Capture the cell that displays the provided text and extract its [X, Y] central coordinate. 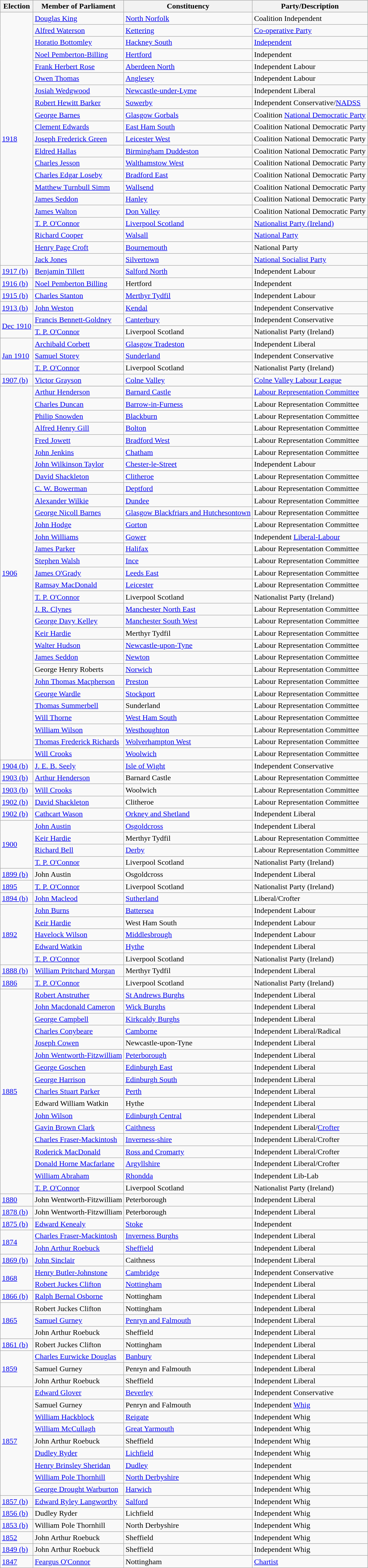
1904 (b) [17, 766]
James Parker [78, 549]
Glasgow Tradeston [188, 344]
Cathcart Wason [78, 814]
Fred Jowett [78, 440]
Harwich [188, 1489]
Wick Burghs [188, 1007]
Liberal/Crofter [310, 898]
Battersea [188, 910]
1857 [17, 1441]
Alfred Henry Gill [78, 428]
Edinburgh Central [188, 1115]
Havelock Wilson [78, 935]
Thomas Frederick Richards [78, 742]
Norwich [188, 669]
1868 [17, 1278]
Horatio Bottomley [78, 42]
Colne Valley Labour League [310, 380]
Gorton [188, 525]
1895 [17, 886]
1907 (b) [17, 380]
John Thomas Macpherson [78, 681]
Gavin Brown Clark [78, 1128]
Independent Liberal/Radical [310, 1031]
Party/Description [310, 6]
Chartist [310, 1562]
Owen Thomas [78, 79]
Hanley [188, 199]
William Wilson [78, 730]
Election [17, 6]
1906 [17, 573]
Leicester West [188, 139]
Salford [188, 1501]
Don Valley [188, 211]
Robert Anstruther [78, 995]
Leicester [188, 585]
Stephen Walsh [78, 561]
Argyllshire [188, 1164]
Alfred Waterson [78, 30]
Camborne [188, 1031]
1913 (b) [17, 308]
Noel Pemberton-Billing [78, 54]
Charles Stuart Parker [78, 1091]
Stoke [188, 1224]
1849 (b) [17, 1550]
Jack Jones [78, 259]
Newcastle-under-Lyme [188, 91]
Edward William Watkin [78, 1103]
Glasgow Gorbals [188, 115]
Independent Conservative/NADSS [310, 103]
Dundee [188, 500]
Walter Hudson [78, 645]
John Weston [78, 308]
Thomas Summerbell [78, 705]
Joseph Cowen [78, 1043]
1853 (b) [17, 1526]
Halifax [188, 549]
Edinburgh South [188, 1079]
1847 [17, 1562]
1900 [17, 844]
1888 (b) [17, 971]
George Henry Roberts [78, 669]
John Burns [78, 910]
Inverness Burghs [188, 1236]
1857 (b) [17, 1501]
1916 (b) [17, 284]
1886 [17, 983]
1856 (b) [17, 1514]
George Nicoll Barnes [78, 513]
Will Thorne [78, 717]
Eldred Hallas [78, 151]
Stockport [188, 693]
Derby [188, 850]
Edward Kenealy [78, 1224]
Matthew Turnbull Simm [78, 187]
Richard Cooper [78, 235]
Constituency [188, 6]
Edward Glover [78, 1393]
St Andrews Burghs [188, 995]
1899 (b) [17, 874]
Dudley [188, 1465]
Bradford East [188, 175]
Jan 1910 [17, 356]
Great Yarmouth [188, 1429]
John Williams [78, 537]
Charles Jesson [78, 163]
Silvertown [188, 259]
John Jenkins [78, 452]
Wallsend [188, 187]
William Hackblock [78, 1417]
Charles Edgar Loseby [78, 175]
1894 (b) [17, 898]
1865 [17, 1321]
Coalition Independent [310, 18]
Frank Herbert Rose [78, 67]
Orkney and Shetland [188, 814]
Middlesbrough [188, 935]
Kendal [188, 308]
1918 [17, 139]
Charles Eurwicke Douglas [78, 1357]
Joseph Frederick Green [78, 139]
Victor Grayson [78, 380]
Barrow-in-Furness [188, 404]
North Norfolk [188, 18]
Co-operative Party [310, 30]
Richard Bell [78, 850]
Philip Snowden [78, 416]
George Goschen [78, 1067]
James O'Grady [78, 573]
Leeds East [188, 573]
1878 (b) [17, 1212]
1852 [17, 1538]
1917 (b) [17, 271]
Edward Ryley Langworthy [78, 1501]
John Wilson [78, 1115]
Donald Horne Macfarlane [78, 1164]
Anglesey [188, 79]
Cambridge [188, 1272]
Henry Page Croft [78, 247]
1875 (b) [17, 1224]
1880 [17, 1200]
Bradford West [188, 440]
John Macleod [78, 898]
William McCullagh [78, 1429]
Kirkcaldy Burghs [188, 1019]
1874 [17, 1242]
Walsall [188, 235]
Independent Lib-Lab [310, 1176]
Preston [188, 681]
Charles Duncan [78, 404]
1866 (b) [17, 1296]
1915 (b) [17, 296]
Alexander Wilkie [78, 500]
Benjamin Tillett [78, 271]
Newton [188, 657]
J. R. Clynes [78, 609]
Chester-le-Street [188, 464]
Francis Bennett-Goldney [78, 320]
George Wardle [78, 693]
Henry Brinsley Sheridan [78, 1465]
Ralph Bernal Osborne [78, 1296]
Robert Hewitt Barker [78, 103]
Inverness-shire [188, 1140]
Deptford [188, 488]
Noel Pemberton Billing [78, 284]
Bolton [188, 428]
Samuel Storey [78, 356]
Birmingham Duddeston [188, 151]
Walthamstow West [188, 163]
Sowerby [188, 103]
Blackburn [188, 416]
National Socialist Party [310, 259]
Feargus O'Connor [78, 1562]
Aberdeen North [188, 67]
Westhoughton [188, 730]
Rhondda [188, 1176]
1885 [17, 1092]
Chatham [188, 452]
C. W. Bowerman [78, 488]
Henry Butler-Johnstone [78, 1272]
George Harrison [78, 1079]
Canterbury [188, 320]
Gower [188, 537]
William Pritchard Morgan [78, 971]
Clement Edwards [78, 127]
George Davy Kelley [78, 621]
Beverley [188, 1393]
Salford North [188, 271]
James Walton [78, 211]
John Wilkinson Taylor [78, 464]
Charles Conybeare [78, 1031]
Independent Liberal-Labour [310, 537]
Wolverhampton West [188, 742]
Edinburgh East [188, 1067]
Reigate [188, 1417]
1869 (b) [17, 1260]
Edward Watkin [78, 947]
Douglas King [78, 18]
Hackney South [188, 42]
George Barnes [78, 115]
Manchester North East [188, 609]
George Drought Warburton [78, 1489]
Ince [188, 561]
Roderick MacDonald [78, 1152]
Isle of Wight [188, 766]
Glasgow Blackfriars and Hutchesontown [188, 513]
Charles Stanton [78, 296]
1892 [17, 934]
1861 (b) [17, 1345]
Dec 1910 [17, 326]
John Hodge [78, 525]
Sutherland [188, 898]
Archibald Corbett [78, 344]
Josiah Wedgwood [78, 91]
John Macdonald Cameron [78, 1007]
John Sinclair [78, 1260]
J. E. B. Seely [78, 766]
Kettering [188, 30]
Ramsay MacDonald [78, 585]
William Abraham [78, 1176]
Colne Valley [188, 380]
East Ham South [188, 127]
Bournemouth [188, 247]
Manchester South West [188, 621]
Perth [188, 1091]
Banbury [188, 1357]
Ross and Cromarty [188, 1152]
Member of Parliament [78, 6]
1859 [17, 1369]
George Campbell [78, 1019]
